Find where the given text appears and provide that cell's center as [x, y] coordinate. 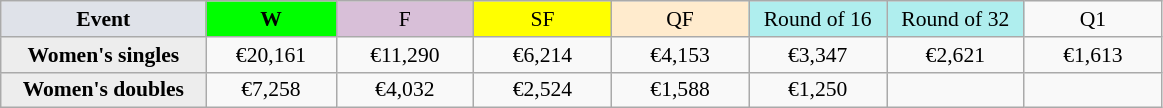
€7,258 [271, 90]
Round of 32 [955, 19]
€2,524 [543, 90]
€3,347 [818, 55]
€1,588 [680, 90]
€11,290 [405, 55]
W [271, 19]
€20,161 [271, 55]
€1,250 [818, 90]
€2,621 [955, 55]
Event [104, 19]
Q1 [1093, 19]
€4,032 [405, 90]
Women's singles [104, 55]
€6,214 [543, 55]
SF [543, 19]
Women's doubles [104, 90]
Round of 16 [818, 19]
€1,613 [1093, 55]
QF [680, 19]
€4,153 [680, 55]
F [405, 19]
